Output the (X, Y) coordinate of the center of the cell containing the given text.  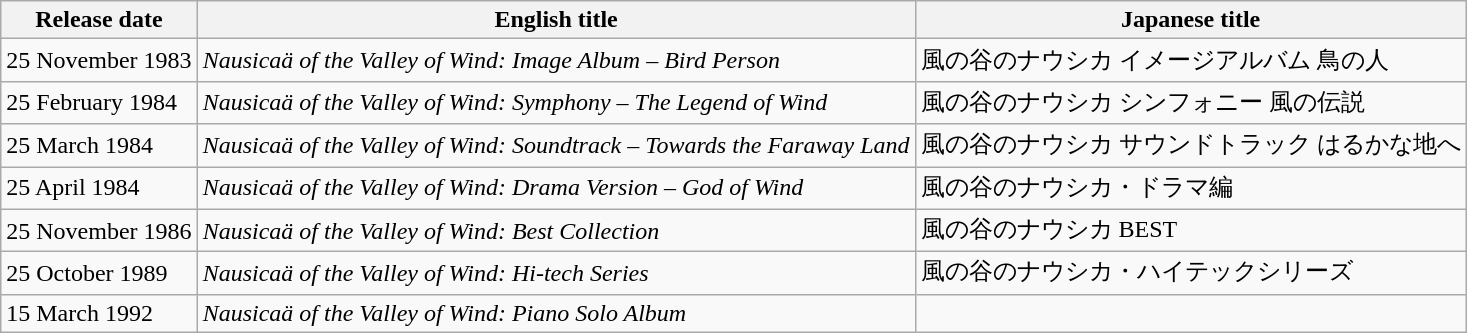
25 April 1984 (99, 188)
25 November 1986 (99, 230)
風の谷のナウシカ BEST (1190, 230)
25 October 1989 (99, 274)
25 March 1984 (99, 146)
Nausicaä of the Valley of Wind: Piano Solo Album (556, 313)
Nausicaä of the Valley of Wind: Image Album – Bird Person (556, 60)
Nausicaä of the Valley of Wind: Best Collection (556, 230)
25 November 1983 (99, 60)
Nausicaä of the Valley of Wind: Hi-tech Series (556, 274)
風の谷のナウシカ サウンドトラック はるかな地へ (1190, 146)
Nausicaä of the Valley of Wind: Symphony – The Legend of Wind (556, 102)
Japanese title (1190, 20)
風の谷のナウシカ・ハイテックシリーズ (1190, 274)
15 March 1992 (99, 313)
English title (556, 20)
25 February 1984 (99, 102)
風の谷のナウシカ シンフォニー 風の伝説 (1190, 102)
Nausicaä of the Valley of Wind: Soundtrack – Towards the Faraway Land (556, 146)
風の谷のナウシカ イメージアルバム 鳥の人 (1190, 60)
Nausicaä of the Valley of Wind: Drama Version – God of Wind (556, 188)
風の谷のナウシカ・ドラマ編 (1190, 188)
Release date (99, 20)
